Scan for the cell matching the given text and deliver its [x, y] coordinate at center. 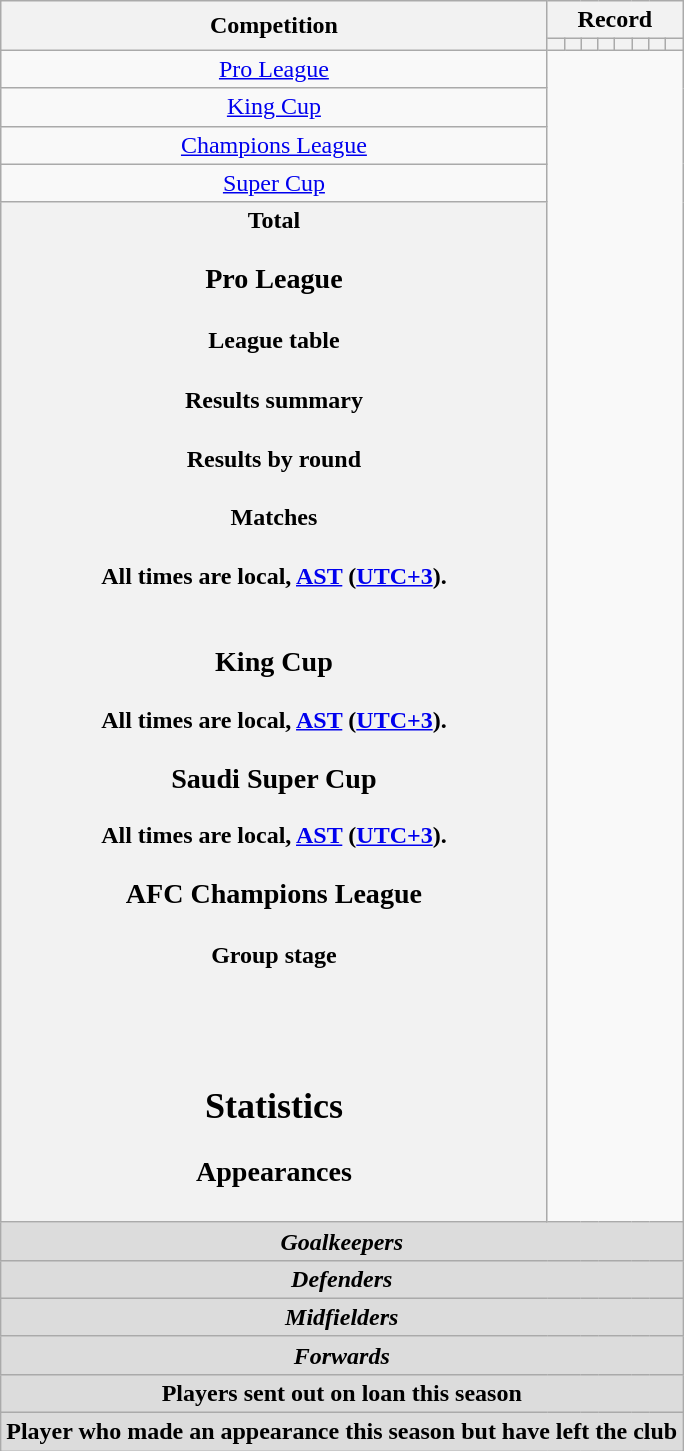
Goalkeepers [342, 1241]
Defenders [342, 1279]
Players sent out on loan this season [342, 1393]
Pro League [274, 69]
Record [615, 20]
Competition [274, 26]
Midfielders [342, 1317]
Super Cup [274, 183]
King Cup [274, 107]
Champions League [274, 145]
Player who made an appearance this season but have left the club [342, 1432]
Forwards [342, 1355]
